Identify which cell holds the provided text, then report its (x, y) central coordinate. 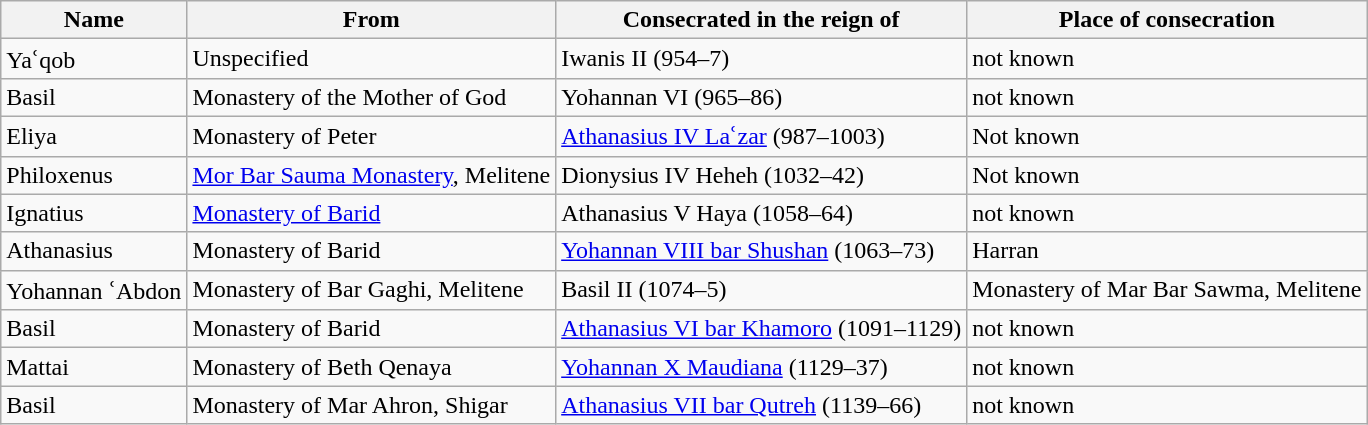
Monastery of Mar Ahron, Shigar (372, 405)
Monastery of Mar Bar Sawma, Melitene (1167, 290)
Athanasius IV Laʿzar (987–1003) (762, 136)
Iwanis II (954–7) (762, 59)
Dionysius IV Heheh (1032–42) (762, 175)
Athanasius VI bar Khamoro (1091–1129) (762, 329)
Yohannan X Maudiana (1129–37) (762, 367)
Unspecified (372, 59)
Yohannan VI (965–86) (762, 97)
Athanasius VII bar Qutreh (1139–66) (762, 405)
Mor Bar Sauma Monastery, Melitene (372, 175)
Place of consecration (1167, 20)
Yohannan VIII bar Shushan (1063–73) (762, 251)
Eliya (94, 136)
From (372, 20)
Name (94, 20)
Monastery of Bar Gaghi, Melitene (372, 290)
Athanasius (94, 251)
Harran (1167, 251)
Ignatius (94, 213)
Athanasius V Haya (1058–64) (762, 213)
Monastery of Peter (372, 136)
Philoxenus (94, 175)
Monastery of Beth Qenaya (372, 367)
Monastery of the Mother of God (372, 97)
Yaʿqob (94, 59)
Basil II (1074–5) (762, 290)
Consecrated in the reign of (762, 20)
Mattai (94, 367)
Yohannan ʿAbdon (94, 290)
